Detect which cell encompasses the target text, then output its [X, Y] center coordinate. 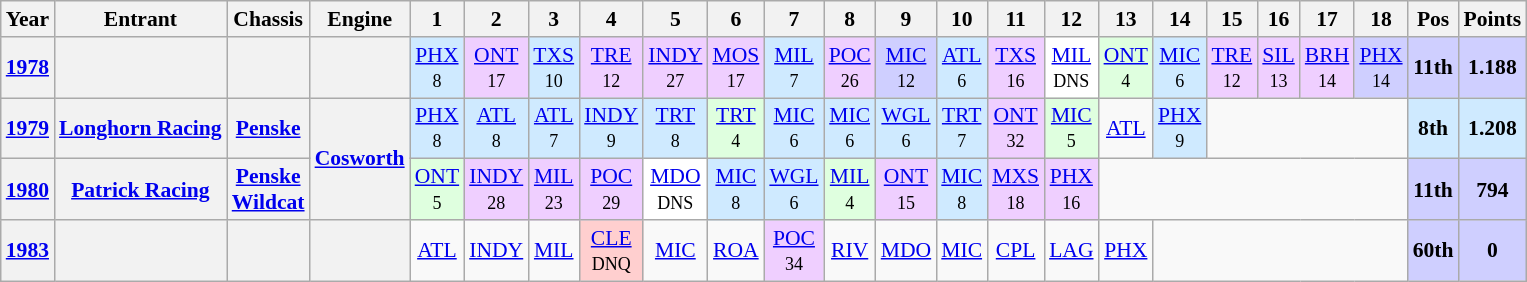
16 [1278, 19]
SIL13 [1278, 68]
3 [554, 19]
MDODNS [675, 190]
MIC5 [1071, 128]
1 [437, 19]
1.188 [1493, 68]
INDY27 [675, 68]
MILDNS [1071, 68]
MDO [906, 250]
11 [1016, 19]
MIL23 [554, 190]
Points [1493, 19]
17 [1328, 19]
PHX14 [1380, 68]
ATL6 [962, 68]
INDY [496, 250]
BRH14 [1328, 68]
Penske Wildcat [268, 190]
13 [1126, 19]
8 [850, 19]
Longhorn Racing [140, 128]
Year [28, 19]
9 [906, 19]
7 [794, 19]
ONT5 [437, 190]
Engine [360, 19]
14 [1180, 19]
RIV [850, 250]
CPL [1016, 250]
ATL8 [496, 128]
TRT4 [736, 128]
4 [611, 19]
1980 [28, 190]
PHX16 [1071, 190]
Pos [1434, 19]
Entrant [140, 19]
8th [1434, 128]
INDY9 [611, 128]
TRT8 [675, 128]
MXS18 [1016, 190]
LAG [1071, 250]
794 [1493, 190]
5 [675, 19]
ONT15 [906, 190]
Patrick Racing [140, 190]
ONT17 [496, 68]
15 [1232, 19]
12 [1071, 19]
Penske [268, 128]
POC34 [794, 250]
MOS17 [736, 68]
TXS10 [554, 68]
PHX [1126, 250]
60th [1434, 250]
TXS16 [1016, 68]
CLEDNQ [611, 250]
MIL [554, 250]
POC29 [611, 190]
1979 [28, 128]
ATL7 [554, 128]
0 [1493, 250]
INDY28 [496, 190]
POC26 [850, 68]
ONT32 [1016, 128]
TRT7 [962, 128]
ROA [736, 250]
1.208 [1493, 128]
10 [962, 19]
6 [736, 19]
Chassis [268, 19]
MIC12 [906, 68]
MIL7 [794, 68]
ONT4 [1126, 68]
1983 [28, 250]
2 [496, 19]
PHX9 [1180, 128]
MIL4 [850, 190]
Cosworth [360, 159]
18 [1380, 19]
1978 [28, 68]
